From the cell containing the given text, extract its center point as (X, Y) coordinate. 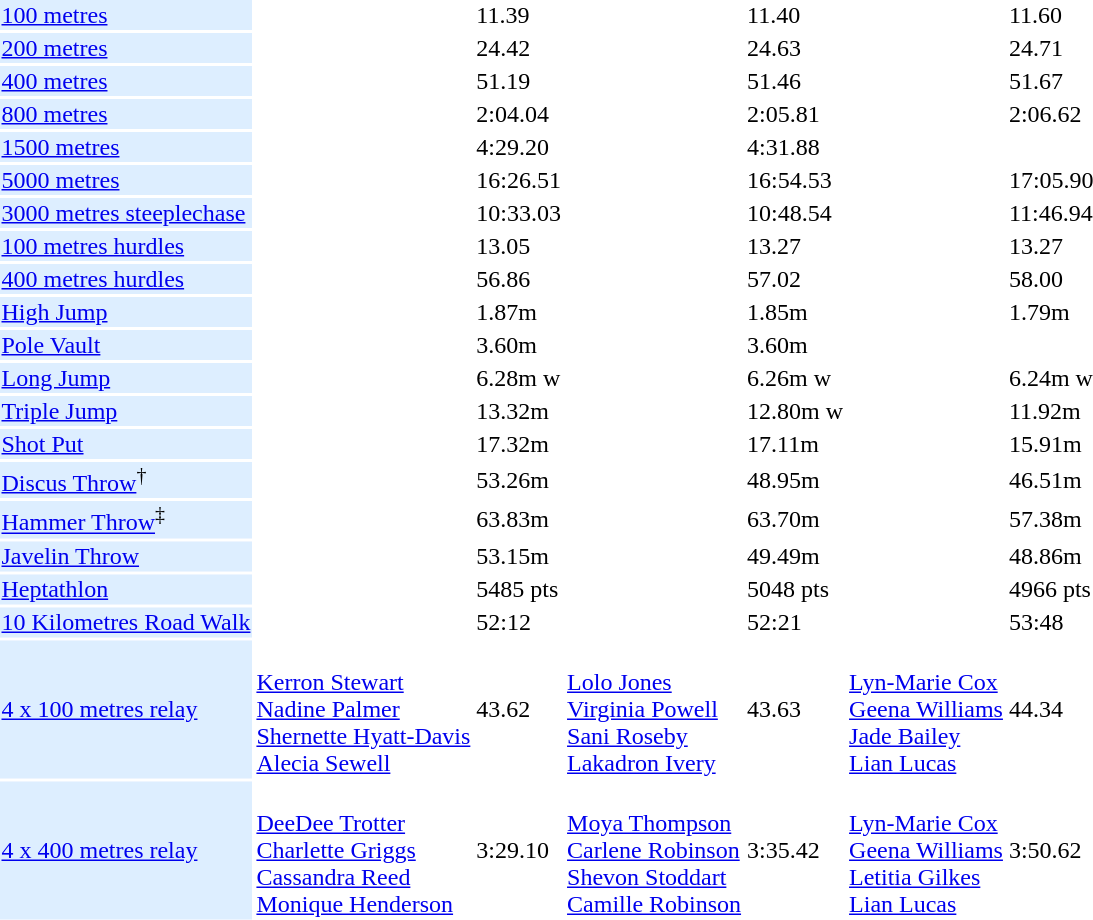
63.83m (519, 519)
4 x 100 metres relay (126, 709)
DeeDee Trotter Charlette Griggs Cassandra Reed Monique Henderson (364, 850)
5000 metres (126, 180)
52:21 (796, 622)
57.02 (796, 279)
10 Kilometres Road Walk (126, 622)
200 metres (126, 48)
3000 metres steeplechase (126, 213)
16:26.51 (519, 180)
Hammer Throw‡ (126, 519)
High Jump (126, 312)
1.85m (796, 312)
24.42 (519, 48)
56.86 (519, 279)
Discus Throw† (126, 480)
2:04.04 (519, 114)
13.27 (796, 246)
100 metres hurdles (126, 246)
400 metres hurdles (126, 279)
Lyn-Marie Cox Geena Williams Jade Bailey Lian Lucas (926, 709)
Heptathlon (126, 589)
63.70m (796, 519)
Long Jump (126, 378)
4:31.88 (796, 147)
51.46 (796, 81)
11.39 (519, 15)
51.19 (519, 81)
3:35.42 (796, 850)
52:12 (519, 622)
3:29.10 (519, 850)
11.40 (796, 15)
10:48.54 (796, 213)
1.87m (519, 312)
48.95m (796, 480)
5485 pts (519, 589)
17.11m (796, 444)
13.32m (519, 411)
10:33.03 (519, 213)
4:29.20 (519, 147)
53.26m (519, 480)
800 metres (126, 114)
1500 metres (126, 147)
43.63 (796, 709)
13.05 (519, 246)
Triple Jump (126, 411)
53.15m (519, 556)
Kerron Stewart Nadine Palmer Shernette Hyatt-Davis Alecia Sewell (364, 709)
12.80m w (796, 411)
17.32m (519, 444)
2:05.81 (796, 114)
Lolo Jones Virginia Powell Sani Roseby Lakadron Ivery (654, 709)
Javelin Throw (126, 556)
43.62 (519, 709)
Moya Thompson Carlene Robinson Shevon Stoddart Camille Robinson (654, 850)
100 metres (126, 15)
49.49m (796, 556)
Pole Vault (126, 345)
24.63 (796, 48)
5048 pts (796, 589)
6.26m w (796, 378)
Lyn-Marie Cox Geena Williams Letitia Gilkes Lian Lucas (926, 850)
Shot Put (126, 444)
4 x 400 metres relay (126, 850)
6.28m w (519, 378)
16:54.53 (796, 180)
400 metres (126, 81)
